Capture the cell that displays the provided text and extract its (X, Y) central coordinate. 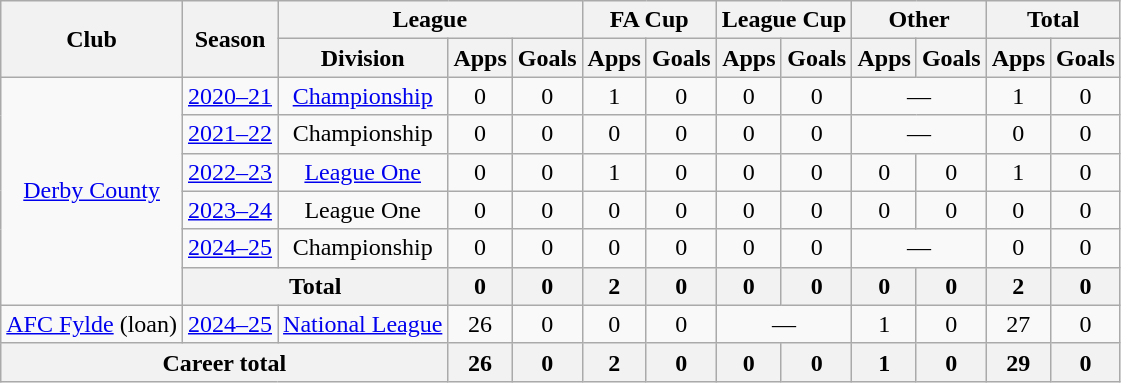
2022–23 (230, 172)
League Cup (784, 20)
Club (92, 39)
National League (363, 324)
2023–24 (230, 210)
Season (230, 39)
2020–21 (230, 96)
27 (1018, 324)
Derby County (92, 191)
29 (1018, 362)
Division (363, 58)
AFC Fylde (loan) (92, 324)
FA Cup (649, 20)
Other (919, 20)
League (430, 20)
2021–22 (230, 134)
Career total (224, 362)
